Scan for the cell matching the given text and deliver its (X, Y) coordinate at center. 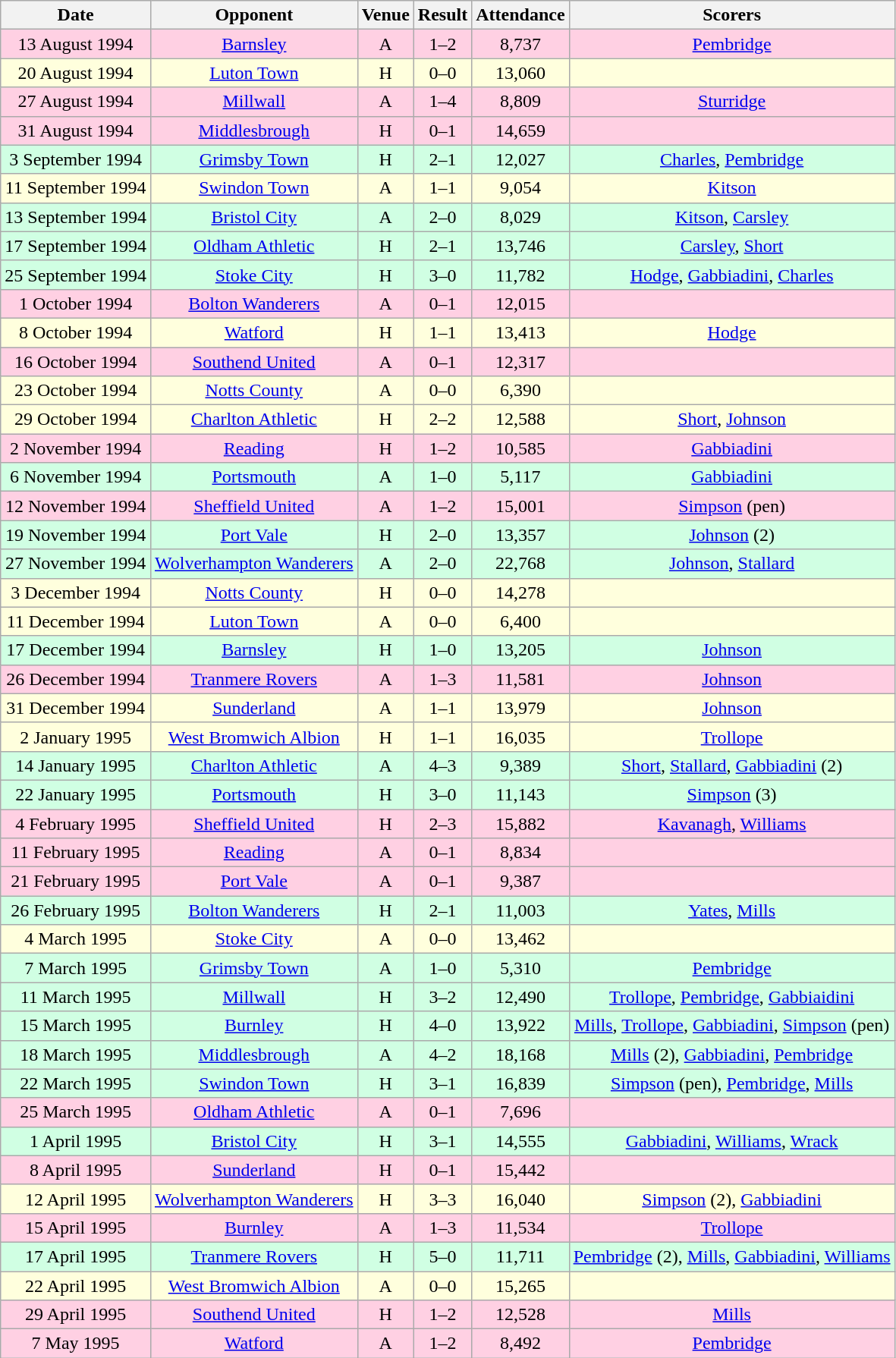
11 September 1994 (76, 188)
Trollope, Pembridge, Gabbiaidini (731, 997)
8 October 1994 (76, 332)
Attendance (520, 15)
14,659 (520, 130)
13,357 (520, 535)
8,492 (520, 1344)
Carsley, Short (731, 246)
11 December 1994 (76, 621)
1 October 1994 (76, 303)
4–2 (442, 1055)
11,143 (520, 794)
Hodge (731, 332)
16 October 1994 (76, 362)
Simpson (pen), Pembridge, Mills (731, 1083)
13 September 1994 (76, 217)
14,278 (520, 593)
11,711 (520, 1256)
Date (76, 15)
Mills (731, 1315)
9,389 (520, 765)
4 February 1995 (76, 823)
11,782 (520, 275)
9,054 (520, 188)
11,003 (520, 910)
21 February 1995 (76, 882)
20 August 1994 (76, 73)
26 February 1995 (76, 910)
5,117 (520, 477)
Pembridge (2), Mills, Gabbiadini, Williams (731, 1256)
8,834 (520, 853)
7,696 (520, 1112)
3–3 (442, 1199)
Venue (385, 15)
29 April 1995 (76, 1315)
6,400 (520, 621)
Kitson, Carsley (731, 217)
Mills (2), Gabbiadini, Pembridge (731, 1055)
2–2 (442, 420)
Sturridge (731, 102)
26 December 1994 (76, 679)
Yates, Mills (731, 910)
2 January 1995 (76, 737)
Simpson (pen) (731, 506)
Short, Johnson (731, 420)
10,585 (520, 448)
3–2 (442, 997)
15,265 (520, 1286)
12,015 (520, 303)
22 March 1995 (76, 1083)
15,442 (520, 1170)
7 May 1995 (76, 1344)
Johnson (2) (731, 535)
22 April 1995 (76, 1286)
12,588 (520, 420)
2–3 (442, 823)
3 September 1994 (76, 159)
6 November 1994 (76, 477)
Hodge, Gabbiadini, Charles (731, 275)
11,534 (520, 1228)
15,882 (520, 823)
8,737 (520, 44)
Opponent (253, 15)
13,979 (520, 708)
2 November 1994 (76, 448)
15 April 1995 (76, 1228)
9,387 (520, 882)
3 December 1994 (76, 593)
27 November 1994 (76, 564)
4 March 1995 (76, 939)
Charles, Pembridge (731, 159)
12 November 1994 (76, 506)
Short, Stallard, Gabbiadini (2) (731, 765)
14,555 (520, 1141)
12,528 (520, 1315)
15,001 (520, 506)
11 February 1995 (76, 853)
13,922 (520, 1026)
25 September 1994 (76, 275)
23 October 1994 (76, 391)
25 March 1995 (76, 1112)
13,060 (520, 73)
17 December 1994 (76, 650)
17 September 1994 (76, 246)
13,205 (520, 650)
16,035 (520, 737)
11 March 1995 (76, 997)
11,581 (520, 679)
27 August 1994 (76, 102)
Johnson, Stallard (731, 564)
Result (442, 15)
1 April 1995 (76, 1141)
Kitson (731, 188)
8 April 1995 (76, 1170)
Simpson (3) (731, 794)
31 December 1994 (76, 708)
29 October 1994 (76, 420)
Gabbiadini, Williams, Wrack (731, 1141)
Kavanagh, Williams (731, 823)
8,809 (520, 102)
13,746 (520, 246)
31 August 1994 (76, 130)
12,317 (520, 362)
8,029 (520, 217)
18,168 (520, 1055)
1–4 (442, 102)
5–0 (442, 1256)
22,768 (520, 564)
4–3 (442, 765)
18 March 1995 (76, 1055)
12 April 1995 (76, 1199)
16,040 (520, 1199)
22 January 1995 (76, 794)
4–0 (442, 1026)
19 November 1994 (76, 535)
12,027 (520, 159)
17 April 1995 (76, 1256)
Scorers (731, 15)
15 March 1995 (76, 1026)
7 March 1995 (76, 968)
Simpson (2), Gabbiadini (731, 1199)
5,310 (520, 968)
14 January 1995 (76, 765)
13,413 (520, 332)
6,390 (520, 391)
13,462 (520, 939)
13 August 1994 (76, 44)
16,839 (520, 1083)
12,490 (520, 997)
Mills, Trollope, Gabbiadini, Simpson (pen) (731, 1026)
